Capture the cell that displays the provided text and extract its (X, Y) central coordinate. 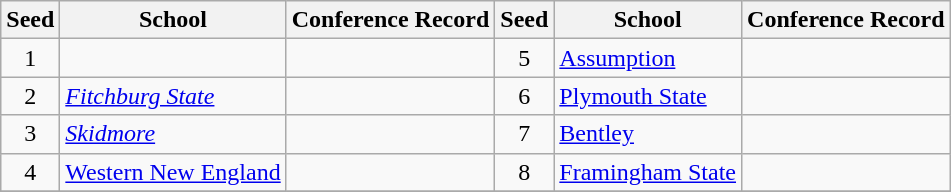
Bentley (648, 134)
Fitchburg State (173, 96)
7 (524, 134)
3 (30, 134)
1 (30, 58)
4 (30, 172)
Western New England (173, 172)
6 (524, 96)
2 (30, 96)
5 (524, 58)
Assumption (648, 58)
Plymouth State (648, 96)
8 (524, 172)
Skidmore (173, 134)
Framingham State (648, 172)
